Search for the cell housing the specified text and yield its (X, Y) center coordinate. 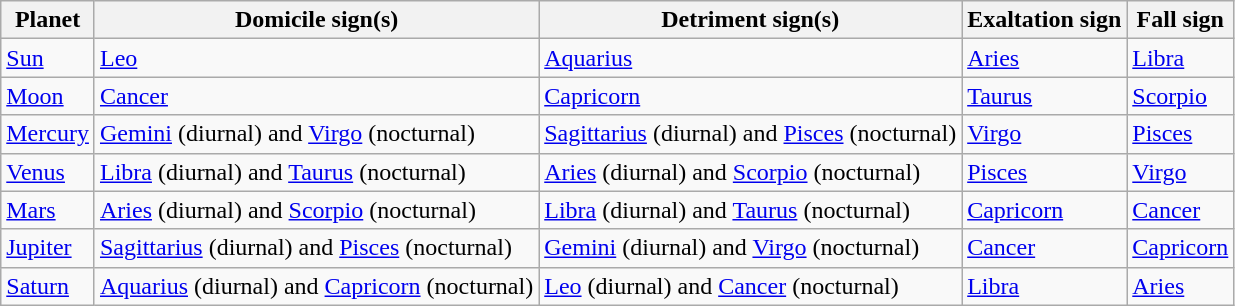
Leo (diurnal) and Cancer (nocturnal) (750, 286)
Moon (48, 96)
Domicile sign(s) (316, 20)
Leo (316, 58)
Scorpio (1180, 96)
Exaltation sign (1044, 20)
Mercury (48, 134)
Aquarius (750, 58)
Aquarius (diurnal) and Capricorn (nocturnal) (316, 286)
Saturn (48, 286)
Mars (48, 210)
Jupiter (48, 248)
Venus (48, 172)
Detriment sign(s) (750, 20)
Sun (48, 58)
Planet (48, 20)
Fall sign (1180, 20)
Taurus (1044, 96)
